Return the (x, y) coordinate for the center point of the cell that contains the specified text.  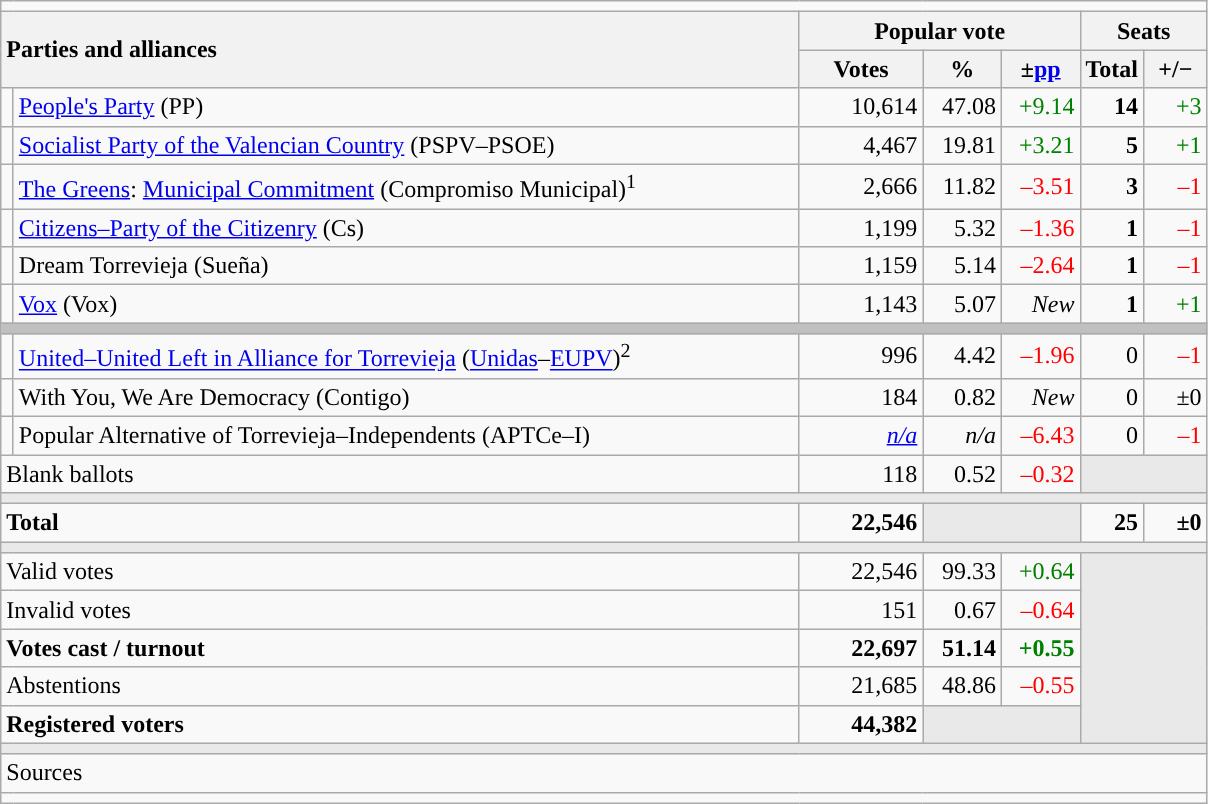
11.82 (962, 186)
+3 (1176, 107)
±pp (1040, 69)
+0.55 (1040, 648)
Blank ballots (400, 474)
0.67 (962, 610)
Popular Alternative of Torrevieja–Independents (APTCe–I) (406, 435)
Seats (1144, 31)
Vox (Vox) (406, 304)
25 (1112, 523)
151 (861, 610)
–0.32 (1040, 474)
5.32 (962, 228)
+3.21 (1040, 145)
2,666 (861, 186)
19.81 (962, 145)
118 (861, 474)
1,159 (861, 266)
–6.43 (1040, 435)
Valid votes (400, 572)
99.33 (962, 572)
0.82 (962, 397)
–2.64 (1040, 266)
4,467 (861, 145)
+/− (1176, 69)
10,614 (861, 107)
–3.51 (1040, 186)
5.07 (962, 304)
Sources (604, 773)
The Greens: Municipal Commitment (Compromiso Municipal)1 (406, 186)
Votes (861, 69)
1,199 (861, 228)
51.14 (962, 648)
22,697 (861, 648)
996 (861, 356)
5.14 (962, 266)
With You, We Are Democracy (Contigo) (406, 397)
Popular vote (940, 31)
+9.14 (1040, 107)
5 (1112, 145)
1,143 (861, 304)
United–United Left in Alliance for Torrevieja (Unidas–EUPV)2 (406, 356)
44,382 (861, 724)
Invalid votes (400, 610)
0.52 (962, 474)
Dream Torrevieja (Sueña) (406, 266)
Votes cast / turnout (400, 648)
–1.96 (1040, 356)
14 (1112, 107)
47.08 (962, 107)
Citizens–Party of the Citizenry (Cs) (406, 228)
–0.64 (1040, 610)
48.86 (962, 686)
+0.64 (1040, 572)
3 (1112, 186)
184 (861, 397)
% (962, 69)
–1.36 (1040, 228)
Abstentions (400, 686)
–0.55 (1040, 686)
Socialist Party of the Valencian Country (PSPV–PSOE) (406, 145)
Registered voters (400, 724)
4.42 (962, 356)
People's Party (PP) (406, 107)
Parties and alliances (400, 50)
21,685 (861, 686)
